Output the (x, y) coordinate of the center of the cell containing the given text.  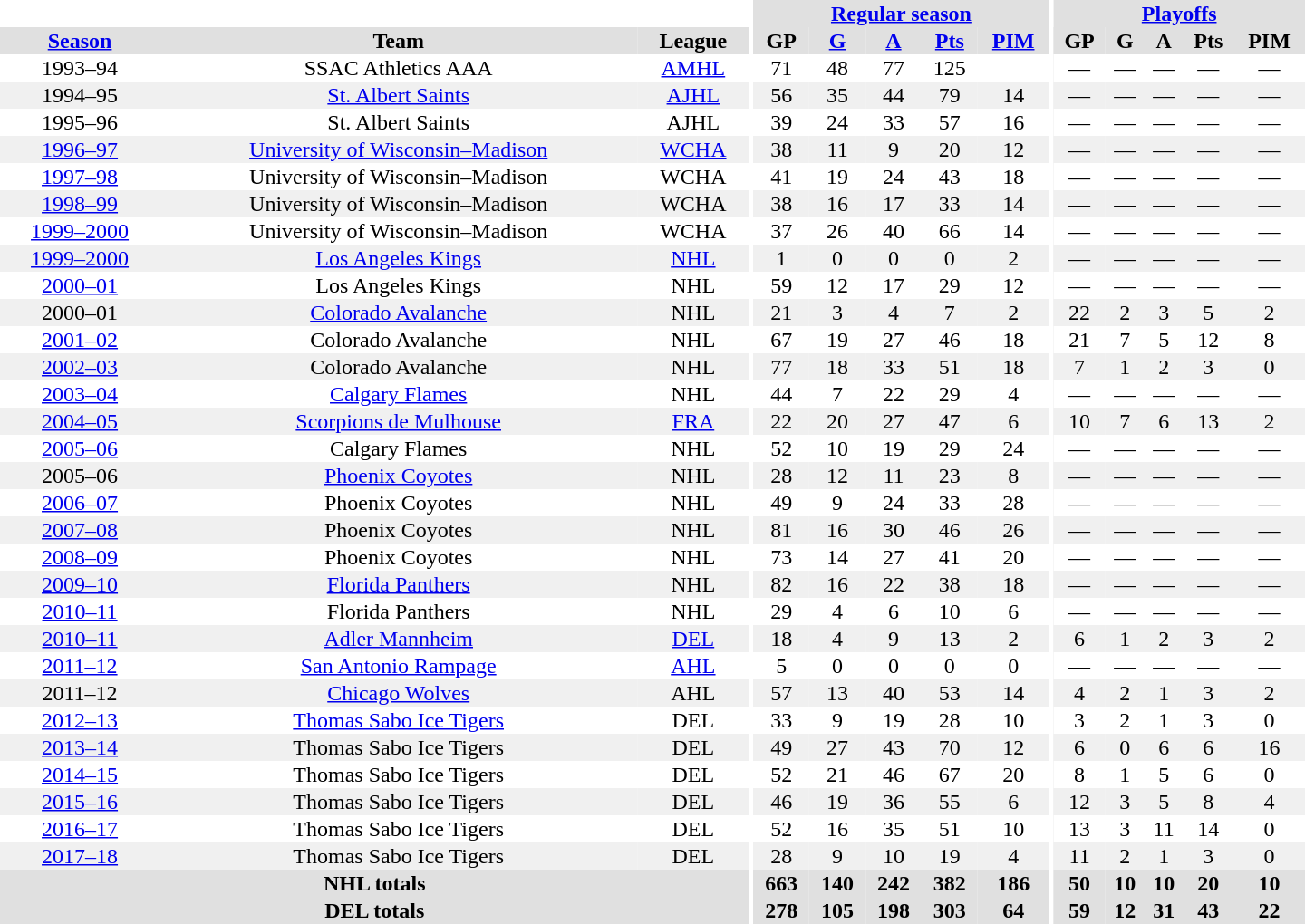
36 (894, 802)
66 (950, 231)
2004–05 (80, 421)
2003–04 (80, 394)
140 (837, 883)
2017–18 (80, 856)
1997–98 (80, 177)
1994–95 (80, 95)
50 (1079, 883)
2014–15 (80, 775)
NHL totals (374, 883)
DEL totals (374, 910)
663 (781, 883)
71 (781, 68)
2001–02 (80, 340)
64 (1013, 910)
79 (950, 95)
2006–07 (80, 503)
2008–09 (80, 557)
82 (781, 584)
2002–03 (80, 367)
30 (894, 530)
2013–14 (80, 747)
2012–13 (80, 720)
48 (837, 68)
1996–97 (80, 149)
1993–94 (80, 68)
1995–96 (80, 122)
39 (781, 122)
198 (894, 910)
Regular season (901, 14)
1998–99 (80, 204)
League (692, 41)
47 (950, 421)
Scorpions de Mulhouse (399, 421)
Team (399, 41)
81 (781, 530)
23 (950, 476)
37 (781, 231)
SSAC Athletics AAA (399, 68)
Season (80, 41)
31 (1164, 910)
55 (950, 802)
Adler Mannheim (399, 639)
2015–16 (80, 802)
105 (837, 910)
2016–17 (80, 829)
382 (950, 883)
186 (1013, 883)
2007–08 (80, 530)
278 (781, 910)
San Antonio Rampage (399, 666)
242 (894, 883)
2009–10 (80, 584)
Playoffs (1179, 14)
303 (950, 910)
70 (950, 747)
AMHL (692, 68)
53 (950, 693)
125 (950, 68)
Chicago Wolves (399, 693)
56 (781, 95)
FRA (692, 421)
73 (781, 557)
